Scan for the cell matching the given text and deliver its (X, Y) coordinate at center. 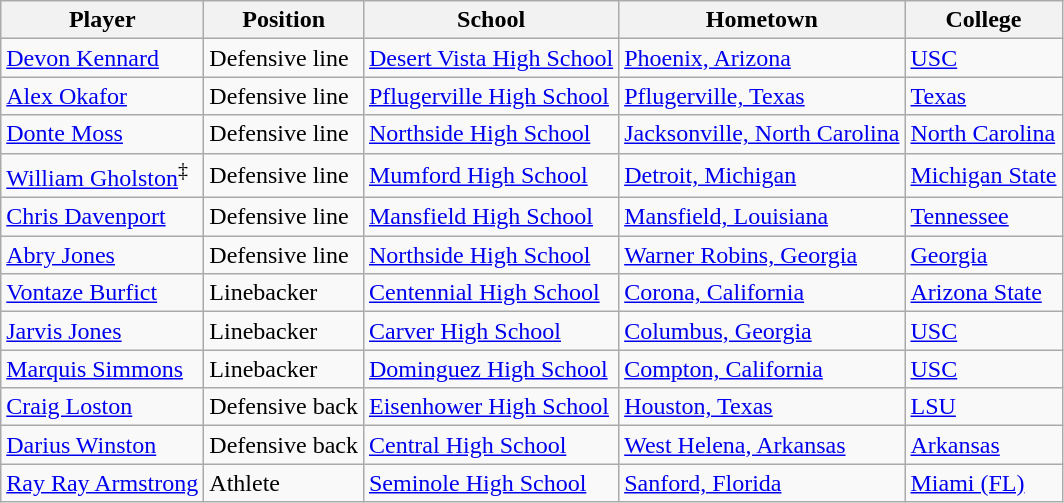
LSU (984, 407)
William Gholston‡ (102, 176)
West Helena, Arkansas (762, 445)
Carver High School (490, 331)
Texas (984, 96)
North Carolina (984, 134)
Columbus, Georgia (762, 331)
Georgia (984, 255)
Phoenix, Arizona (762, 58)
Sanford, Florida (762, 483)
Jarvis Jones (102, 331)
Michigan State (984, 176)
Donte Moss (102, 134)
Ray Ray Armstrong (102, 483)
Arizona State (984, 293)
Hometown (762, 20)
Darius Winston (102, 445)
Abry Jones (102, 255)
Craig Loston (102, 407)
College (984, 20)
Player (102, 20)
Mumford High School (490, 176)
Alex Okafor (102, 96)
Dominguez High School (490, 369)
Mansfield, Louisiana (762, 217)
Mansfield High School (490, 217)
Houston, Texas (762, 407)
Devon Kennard (102, 58)
Compton, California (762, 369)
Pflugerville High School (490, 96)
School (490, 20)
Corona, California (762, 293)
Vontaze Burfict (102, 293)
Centennial High School (490, 293)
Jacksonville, North Carolina (762, 134)
Tennessee (984, 217)
Central High School (490, 445)
Pflugerville, Texas (762, 96)
Desert Vista High School (490, 58)
Chris Davenport (102, 217)
Arkansas (984, 445)
Eisenhower High School (490, 407)
Seminole High School (490, 483)
Miami (FL) (984, 483)
Marquis Simmons (102, 369)
Detroit, Michigan (762, 176)
Athlete (284, 483)
Position (284, 20)
Warner Robins, Georgia (762, 255)
